Return the [x, y] coordinate for the center point of the cell that contains the specified text.  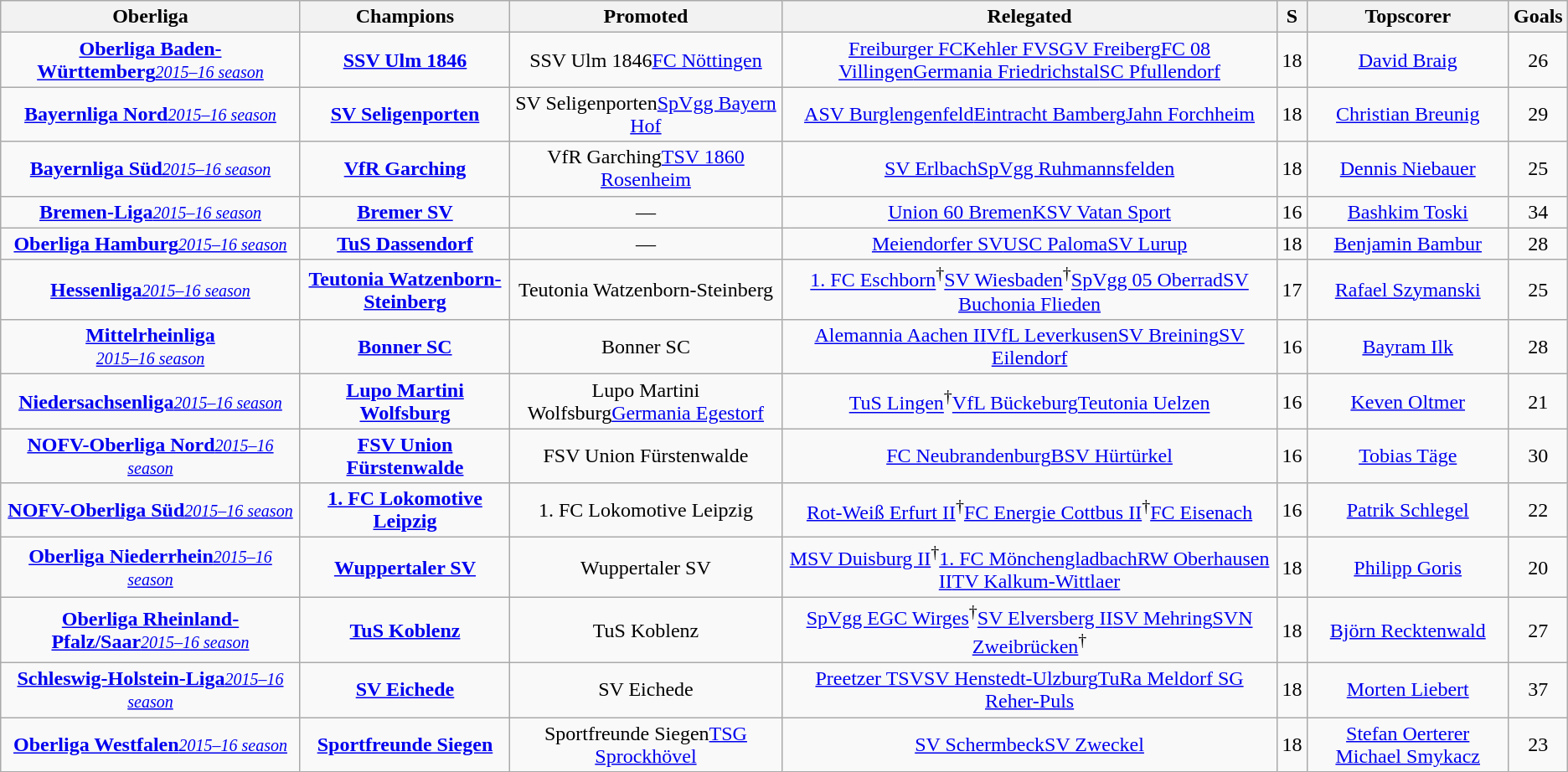
Union 60 BremenKSV Vatan Sport [1029, 212]
SV SeligenportenSpVgg Bayern Hof [646, 114]
Tobias Täge [1407, 455]
Niedersachsenliga2015–16 season [151, 402]
VfR GarchingTSV 1860 Rosenheim [646, 169]
FC NeubrandenburgBSV Hürtürkel [1029, 455]
Björn Recktenwald [1407, 630]
MSV Duisburg II†1. FC MönchengladbachRW Oberhausen IITV Kalkum-Wittlaer [1029, 568]
17 [1292, 290]
Topscorer [1407, 17]
20 [1538, 568]
SV ErlbachSpVgg Ruhmannsfelden [1029, 169]
Mittelrheinliga2015–16 season [151, 347]
Morten Liebert [1407, 690]
David Braig [1407, 60]
Oberliga Baden-Württemberg2015–16 season [151, 60]
Dennis Niebauer [1407, 169]
Rot-Weiß Erfurt II†FC Energie Cottbus II†FC Eisenach [1029, 511]
Sportfreunde Siegen [405, 745]
Christian Breunig [1407, 114]
21 [1538, 402]
34 [1538, 212]
23 [1538, 745]
S [1292, 17]
Lupo Martini WolfsburgGermania Egestorf [646, 402]
27 [1538, 630]
SpVgg EGC Wirges†SV Elversberg IISV MehringSVN Zweibrücken† [1029, 630]
NOFV-Oberliga Süd2015–16 season [151, 511]
22 [1538, 511]
SSV Ulm 1846FC Nöttingen [646, 60]
Freiburger FCKehler FVSGV FreibergFC 08 VillingenGermania FriedrichstalSC Pfullendorf [1029, 60]
26 [1538, 60]
Philipp Goris [1407, 568]
TuS Lingen†VfL BückeburgTeutonia Uelzen [1029, 402]
Benjamin Bambur [1407, 244]
Goals [1538, 17]
29 [1538, 114]
Oberliga Rheinland-Pfalz/Saar2015–16 season [151, 630]
Meiendorfer SVUSC PalomaSV Lurup [1029, 244]
Oberliga [151, 17]
30 [1538, 455]
Champions [405, 17]
Relegated [1029, 17]
Rafael Szymanski [1407, 290]
Bayram Ilk [1407, 347]
Sportfreunde SiegenTSG Sprockhövel [646, 745]
SV SchermbeckSV Zweckel [1029, 745]
Bremer SV [405, 212]
1. FC Eschborn†SV Wiesbaden†SpVgg 05 OberradSV Buchonia Flieden [1029, 290]
Keven Oltmer [1407, 402]
Lupo Martini Wolfsburg [405, 402]
Promoted [646, 17]
Oberliga Niederrhein2015–16 season [151, 568]
Oberliga Hamburg2015–16 season [151, 244]
TuS Dassendorf [405, 244]
Bashkim Toski [1407, 212]
37 [1538, 690]
VfR Garching [405, 169]
Bayernliga Süd2015–16 season [151, 169]
Schleswig-Holstein-Liga2015–16 season [151, 690]
Bremen-Liga2015–16 season [151, 212]
SV Seligenporten [405, 114]
Patrik Schlegel [1407, 511]
Hessenliga2015–16 season [151, 290]
SSV Ulm 1846 [405, 60]
ASV BurglengenfeldEintracht BambergJahn Forchheim [1029, 114]
Bayernliga Nord2015–16 season [151, 114]
Preetzer TSVSV Henstedt-UlzburgTuRa Meldorf SG Reher-Puls [1029, 690]
Alemannia Aachen IIVfL LeverkusenSV BreiningSV Eilendorf [1029, 347]
NOFV-Oberliga Nord2015–16 season [151, 455]
Oberliga Westfalen2015–16 season [151, 745]
Stefan Oerterer Michael Smykacz [1407, 745]
